Determine the (X, Y) coordinate at the center of the cell enclosing the given text.  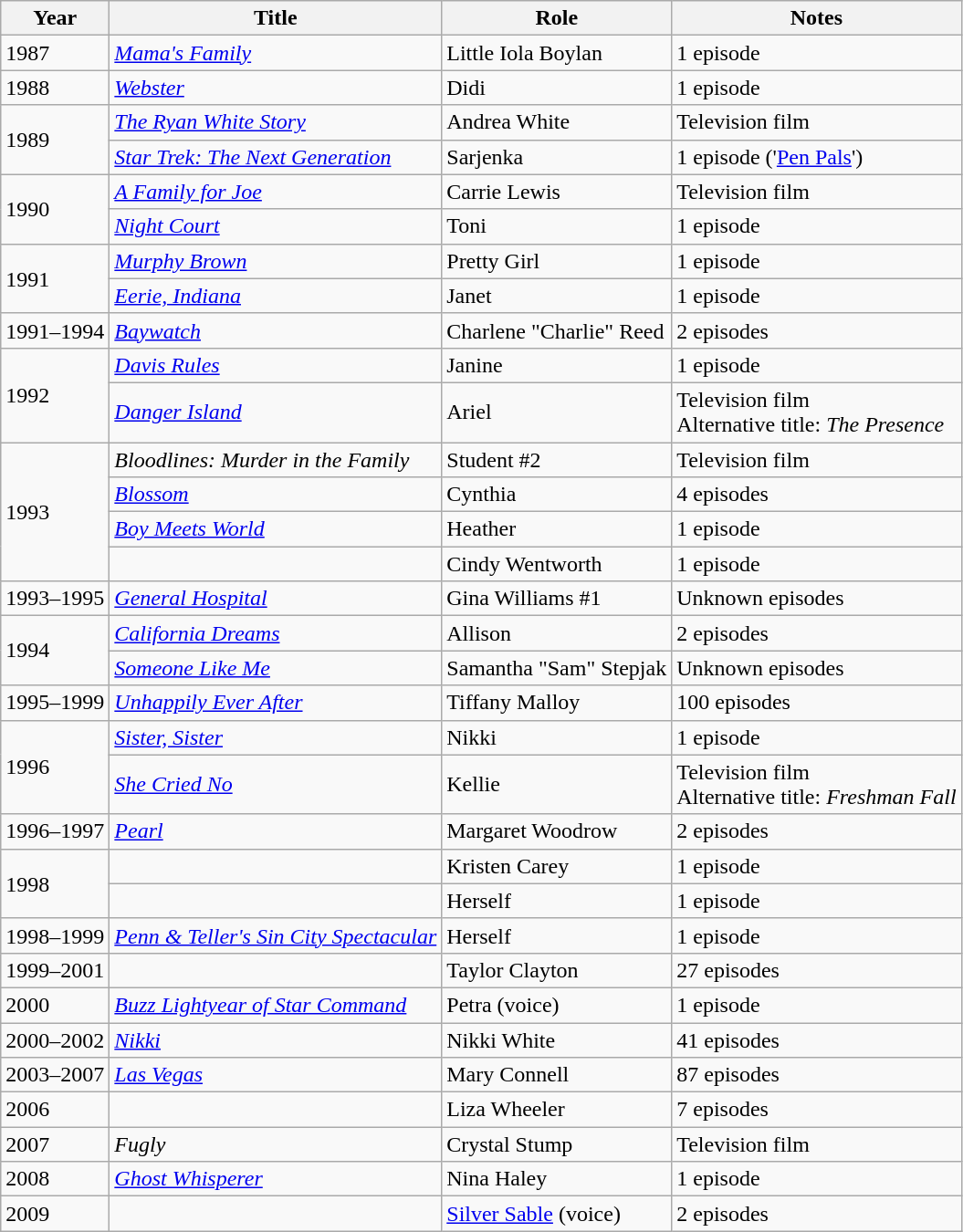
Television filmAlternative title: Freshman Fall (816, 785)
Gina Williams #1 (557, 599)
Danger Island (276, 412)
41 episodes (816, 1039)
Penn & Teller's Sin City Spectacular (276, 935)
Taylor Clayton (557, 970)
1996 (55, 767)
Blossom (276, 495)
1987 (55, 53)
1995–1999 (55, 703)
California Dreams (276, 633)
Bloodlines: Murder in the Family (276, 459)
1998–1999 (55, 935)
1993 (55, 511)
2008 (55, 1179)
4 episodes (816, 495)
1996–1997 (55, 831)
Liza Wheeler (557, 1110)
2000–2002 (55, 1039)
Murphy Brown (276, 261)
Kellie (557, 785)
Baywatch (276, 330)
Buzz Lightyear of Star Command (276, 1005)
Silver Sable (voice) (557, 1214)
Sister, Sister (276, 737)
Cindy Wentworth (557, 564)
100 episodes (816, 703)
Little Iola Boylan (557, 53)
Ghost Whisperer (276, 1179)
Carrie Lewis (557, 192)
2009 (55, 1214)
Sarjenka (557, 157)
Charlene "Charlie" Reed (557, 330)
General Hospital (276, 599)
1988 (55, 88)
Notes (816, 18)
Crystal Stump (557, 1144)
Toni (557, 226)
Las Vegas (276, 1075)
Petra (voice) (557, 1005)
Nina Haley (557, 1179)
Someone Like Me (276, 668)
Didi (557, 88)
1991–1994 (55, 330)
Night Court (276, 226)
Year (55, 18)
She Cried No (276, 785)
Samantha "Sam" Stepjak (557, 668)
Unhappily Ever After (276, 703)
Title (276, 18)
1989 (55, 140)
Boy Meets World (276, 529)
Andrea White (557, 122)
2000 (55, 1005)
Student #2 (557, 459)
Pretty Girl (557, 261)
Role (557, 18)
1993–1995 (55, 599)
The Ryan White Story (276, 122)
Cynthia (557, 495)
Mary Connell (557, 1075)
87 episodes (816, 1075)
Janine (557, 365)
27 episodes (816, 970)
Janet (557, 296)
1994 (55, 651)
Eerie, Indiana (276, 296)
2006 (55, 1110)
Fugly (276, 1144)
1990 (55, 209)
Nikki White (557, 1039)
1999–2001 (55, 970)
1998 (55, 883)
Heather (557, 529)
1992 (55, 394)
Television filmAlternative title: The Presence (816, 412)
Kristen Carey (557, 866)
Tiffany Malloy (557, 703)
7 episodes (816, 1110)
Pearl (276, 831)
Mama's Family (276, 53)
1991 (55, 278)
Webster (276, 88)
Allison (557, 633)
Ariel (557, 412)
2007 (55, 1144)
A Family for Joe (276, 192)
Davis Rules (276, 365)
2003–2007 (55, 1075)
1 episode ('Pen Pals') (816, 157)
Margaret Woodrow (557, 831)
Star Trek: The Next Generation (276, 157)
